Output the [x, y] coordinate of the center of the cell containing the given text.  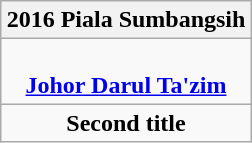
2016 Piala Sumbangsih [126, 20]
Second title [126, 123]
Johor Darul Ta'zim [126, 72]
